Provide the (X, Y) coordinate of the cell's center where the given text is located.  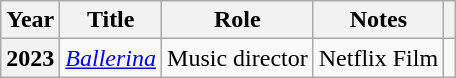
Role (238, 20)
Notes (378, 20)
Title (111, 20)
Music director (238, 58)
Year (30, 20)
Netflix Film (378, 58)
Ballerina (111, 58)
2023 (30, 58)
